Pinpoint the cell where the given text exists, returning its (x, y) midpoint coordinate. 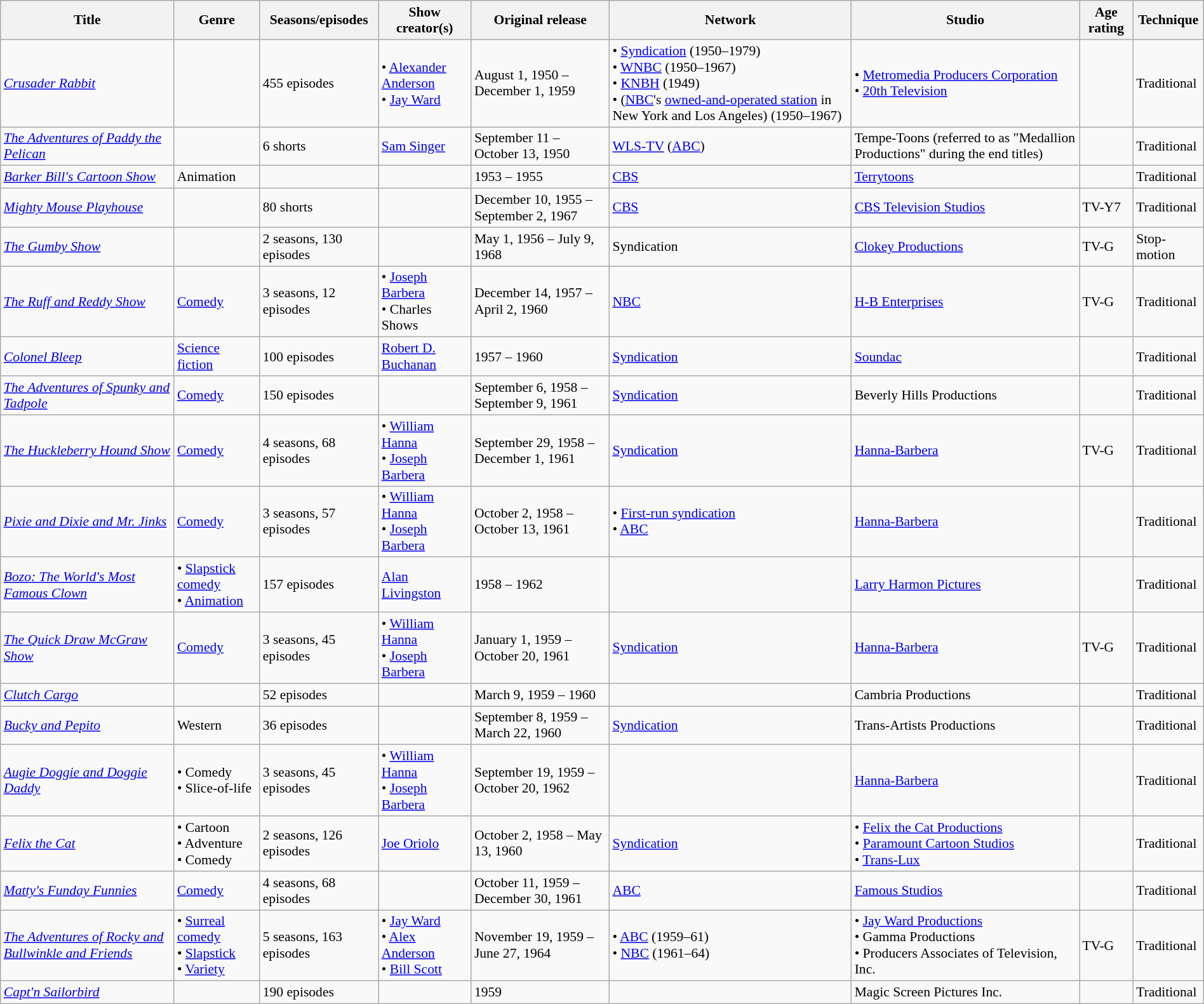
• Surreal comedy• Slapstick• Variety (217, 946)
The Ruff and Reddy Show (88, 302)
1959 (540, 993)
2 seasons, 130 episodes (319, 246)
Alan Livingston (425, 586)
October 11, 1959 – December 30, 1961 (540, 890)
The Adventures of Paddy the Pelican (88, 146)
Capt'n Sailorbird (88, 993)
1953 – 1955 (540, 177)
WLS-TV (ABC) (730, 146)
Cambria Productions (965, 695)
Original release (540, 20)
Bozo: The World's Most Famous Clown (88, 586)
• Alexander Anderson• Jay Ward (425, 83)
Clutch Cargo (88, 695)
NBC (730, 302)
Robert D. Buchanan (425, 357)
Famous Studios (965, 890)
September 29, 1958 – December 1, 1961 (540, 450)
52 episodes (319, 695)
The Adventures of Rocky and Bullwinkle and Friends (88, 946)
• Jay Ward• Alex Anderson• Bill Scott (425, 946)
The Quick Draw McGraw Show (88, 648)
• Jay Ward Productions• Gamma Productions• Producers Associates of Television, Inc. (965, 946)
Sam Singer (425, 146)
3 seasons, 57 episodes (319, 521)
Age rating (1106, 20)
The Gumby Show (88, 246)
Augie Doggie and Doggie Daddy (88, 780)
Joe Oriolo (425, 843)
1958 – 1962 (540, 586)
Pixie and Dixie and Mr. Jinks (88, 521)
November 19, 1959 – June 27, 1964 (540, 946)
Title (88, 20)
Western (217, 725)
100 episodes (319, 357)
September 6, 1958 – September 9, 1961 (540, 395)
• Comedy• Slice-of-life (217, 780)
Beverly Hills Productions (965, 395)
Technique (1168, 20)
Genre (217, 20)
Matty's Funday Funnies (88, 890)
Clokey Productions (965, 246)
October 2, 1958 – May 13, 1960 (540, 843)
December 10, 1955 – September 2, 1967 (540, 208)
H-B Enterprises (965, 302)
2 seasons, 126 episodes (319, 843)
• Slapstick comedy• Animation (217, 586)
6 shorts (319, 146)
190 episodes (319, 993)
• ABC (1959–61)• NBC (1961–64) (730, 946)
Science fiction (217, 357)
September 19, 1959 – October 20, 1962 (540, 780)
Bucky and Pepito (88, 725)
Barker Bill's Cartoon Show (88, 177)
• Felix the Cat Productions• Paramount Cartoon Studios• Trans-Lux (965, 843)
5 seasons, 163 episodes (319, 946)
Mighty Mouse Playhouse (88, 208)
3 seasons, 12 episodes (319, 302)
Colonel Bleep (88, 357)
Show creator(s) (425, 20)
455 episodes (319, 83)
Terrytoons (965, 177)
ABC (730, 890)
Studio (965, 20)
Crusader Rabbit (88, 83)
Trans-Artists Productions (965, 725)
September 8, 1959 – March 22, 1960 (540, 725)
150 episodes (319, 395)
Animation (217, 177)
• Syndication (1950–1979)• WNBC (1950–1967)• KNBH (1949)• (NBC's owned-and-operated station in New York and Los Angeles) (1950–1967) (730, 83)
• Metromedia Producers Corporation• 20th Television (965, 83)
January 1, 1959 – October 20, 1961 (540, 648)
September 11 – October 13, 1950 (540, 146)
October 2, 1958 – October 13, 1961 (540, 521)
• Joseph Barbera• Charles Shows (425, 302)
Network (730, 20)
36 episodes (319, 725)
• Cartoon• Adventure• Comedy (217, 843)
May 1, 1956 – July 9, 1968 (540, 246)
Stop-motion (1168, 246)
Felix the Cat (88, 843)
December 14, 1957 – April 2, 1960 (540, 302)
Tempe-Toons (referred to as "Medallion Productions" during the end titles) (965, 146)
Seasons/episodes (319, 20)
March 9, 1959 – 1960 (540, 695)
Larry Harmon Pictures (965, 586)
157 episodes (319, 586)
Soundac (965, 357)
Magic Screen Pictures Inc. (965, 993)
1957 – 1960 (540, 357)
80 shorts (319, 208)
TV-Y7 (1106, 208)
• First-run syndication• ABC (730, 521)
The Huckleberry Hound Show (88, 450)
The Adventures of Spunky and Tadpole (88, 395)
CBS Television Studios (965, 208)
August 1, 1950 – December 1, 1959 (540, 83)
